Determine the [X, Y] coordinate at the center of the cell enclosing the given text.  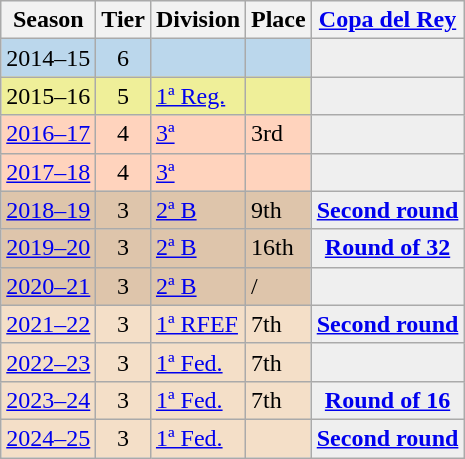
2016–17 [48, 134]
Season [48, 20]
2019–20 [48, 248]
Round of 16 [388, 400]
2014–15 [48, 58]
3rd [279, 134]
6 [124, 58]
2020–21 [48, 286]
Tier [124, 20]
9th [279, 210]
5 [124, 96]
1ª Reg. [198, 96]
Round of 32 [388, 248]
16th [279, 248]
2021–22 [48, 324]
2024–25 [48, 438]
Division [198, 20]
/ [279, 286]
2022–23 [48, 362]
Place [279, 20]
Copa del Rey [388, 20]
2017–18 [48, 172]
2018–19 [48, 210]
2015–16 [48, 96]
1ª RFEF [198, 324]
2023–24 [48, 400]
